Pinpoint the cell where the given text exists, returning its [x, y] midpoint coordinate. 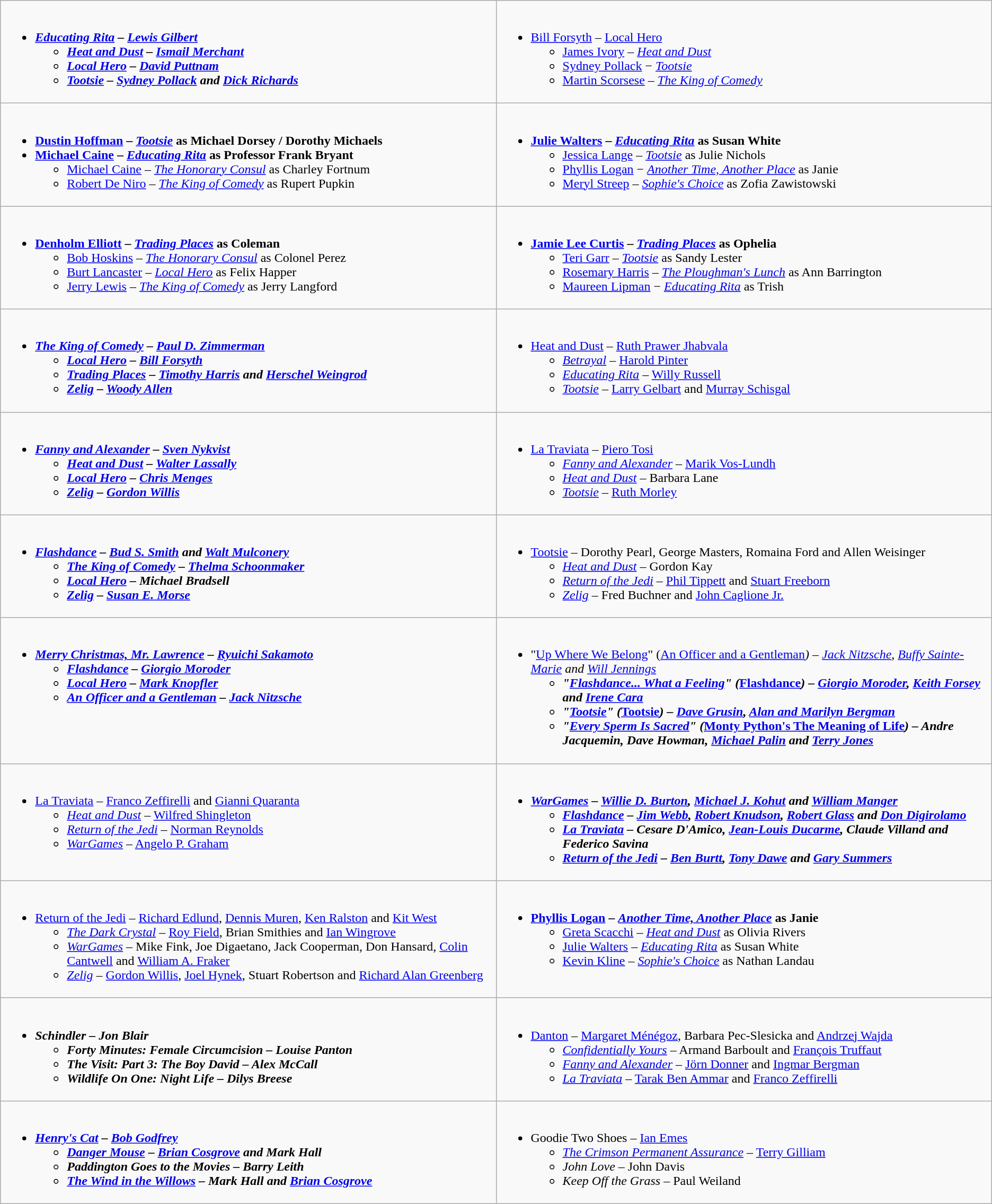
La Traviata – Franco Zeffirelli and Gianni QuarantaHeat and Dust – Wilfred ShingletonReturn of the Jedi – Norman ReynoldsWarGames – Angelo P. Graham [248, 822]
La Traviata – Piero TosiFanny and Alexander – Marik Vos-LundhHeat and Dust – Barbara LaneTootsie – Ruth Morley [744, 463]
Flashdance – Bud S. Smith and Walt MulconeryThe King of Comedy – Thelma SchoonmakerLocal Hero – Michael BradsellZelig – Susan E. Morse [248, 566]
Bill Forsyth – Local HeroJames Ivory – Heat and DustSydney Pollack − TootsieMartin Scorsese – The King of Comedy [744, 52]
Fanny and Alexander – Sven NykvistHeat and Dust – Walter LassallyLocal Hero – Chris MengesZelig – Gordon Willis [248, 463]
Heat and Dust – Ruth Prawer JhabvalaBetrayal – Harold PinterEducating Rita – Willy RussellTootsie – Larry Gelbart and Murray Schisgal [744, 361]
The King of Comedy – Paul D. ZimmermanLocal Hero – Bill ForsythTrading Places – Timothy Harris and Herschel WeingrodZelig – Woody Allen [248, 361]
Merry Christmas, Mr. Lawrence – Ryuichi SakamotoFlashdance – Giorgio MoroderLocal Hero – Mark KnopflerAn Officer and a Gentleman – Jack Nitzsche [248, 690]
Goodie Two Shoes – Ian EmesThe Crimson Permanent Assurance – Terry GilliamJohn Love – John DavisKeep Off the Grass – Paul Weiland [744, 1152]
Educating Rita – Lewis GilbertHeat and Dust – Ismail MerchantLocal Hero – David PuttnamTootsie – Sydney Pollack and Dick Richards [248, 52]
